Search for the cell housing the specified text and yield its (x, y) center coordinate. 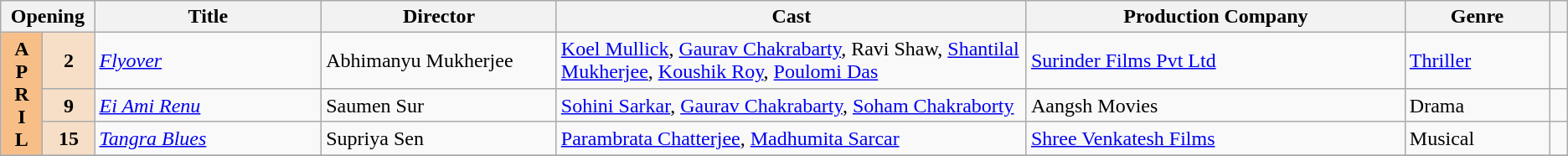
Shree Venkatesh Films (1215, 138)
Title (208, 17)
2 (69, 60)
Saumen Sur (439, 106)
Opening (48, 17)
Tangra Blues (208, 138)
Parambrata Chatterjee, Madhumita Sarcar (791, 138)
Production Company (1215, 17)
Cast (791, 17)
APRIL (22, 94)
Musical (1477, 138)
Sohini Sarkar, Gaurav Chakrabarty, Soham Chakraborty (791, 106)
Koel Mullick, Gaurav Chakrabarty, Ravi Shaw, Shantilal Mukherjee, Koushik Roy, Poulomi Das (791, 60)
Flyover (208, 60)
Surinder Films Pvt Ltd (1215, 60)
Genre (1477, 17)
Drama (1477, 106)
Aangsh Movies (1215, 106)
Supriya Sen (439, 138)
9 (69, 106)
Ei Ami Renu (208, 106)
15 (69, 138)
Director (439, 17)
Thriller (1477, 60)
Abhimanyu Mukherjee (439, 60)
